Identify which cell holds the provided text, then report its (X, Y) central coordinate. 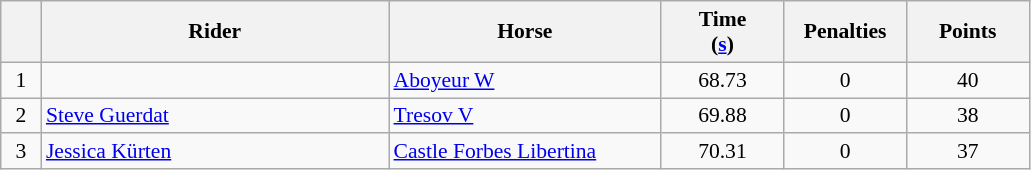
Penalties (846, 32)
3 (21, 152)
37 (968, 152)
38 (968, 116)
Jessica Kürten (215, 152)
1 (21, 80)
Rider (215, 32)
Steve Guerdat (215, 116)
Time(s) (722, 32)
Horse (524, 32)
2 (21, 116)
Points (968, 32)
70.31 (722, 152)
Aboyeur W (524, 80)
40 (968, 80)
69.88 (722, 116)
Tresov V (524, 116)
Castle Forbes Libertina (524, 152)
68.73 (722, 80)
